From the cell containing the given text, extract its center point as (X, Y) coordinate. 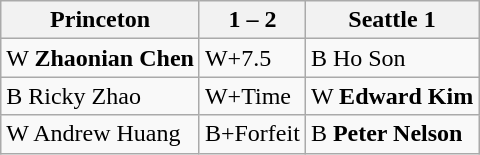
W+7.5 (252, 58)
W Edward Kim (392, 96)
1 – 2 (252, 20)
W Andrew Huang (100, 134)
B Peter Nelson (392, 134)
B+Forfeit (252, 134)
Princeton (100, 20)
B Ho Son (392, 58)
W+Time (252, 96)
Seattle 1 (392, 20)
W Zhaonian Chen (100, 58)
B Ricky Zhao (100, 96)
